Output the [X, Y] coordinate of the center of the cell containing the given text.  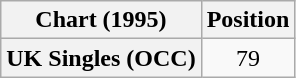
79 [248, 58]
Chart (1995) [101, 20]
Position [248, 20]
UK Singles (OCC) [101, 58]
